From the cell containing the given text, extract its center point as (x, y) coordinate. 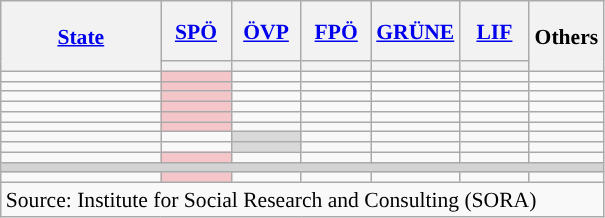
FPÖ (336, 31)
State (81, 36)
ÖVP (266, 31)
LIF (494, 31)
Source: Institute for Social Research and Consulting (SORA) (302, 200)
Others (566, 36)
GRÜNE (415, 31)
SPÖ (196, 31)
